For the text-containing cell, return its midpoint in (X, Y) coordinate format. 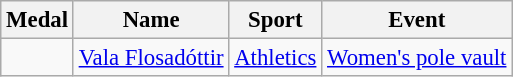
Women's pole vault (417, 58)
Event (417, 20)
Name (151, 20)
Athletics (276, 58)
Medal (38, 20)
Sport (276, 20)
Vala Flosadóttir (151, 58)
